Locate the cell with the specified text and output its (x, y) center coordinate. 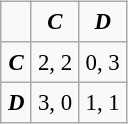
2, 2 (55, 62)
3, 0 (55, 103)
0, 3 (103, 62)
1, 1 (103, 103)
